From the cell containing the given text, extract its center point as [X, Y] coordinate. 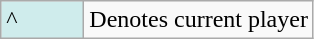
Denotes current player [199, 20]
^ [42, 20]
